From the cell containing the given text, extract its center point as [X, Y] coordinate. 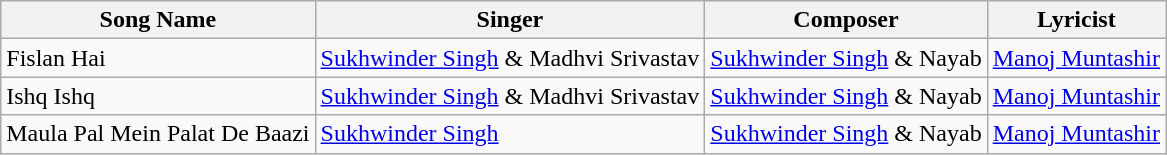
Song Name [158, 20]
Fislan Hai [158, 58]
Ishq Ishq [158, 96]
Maula Pal Mein Palat De Baazi [158, 134]
Sukhwinder Singh [510, 134]
Singer [510, 20]
Composer [846, 20]
Lyricist [1076, 20]
